Locate the cell with the specified text and output its [X, Y] center coordinate. 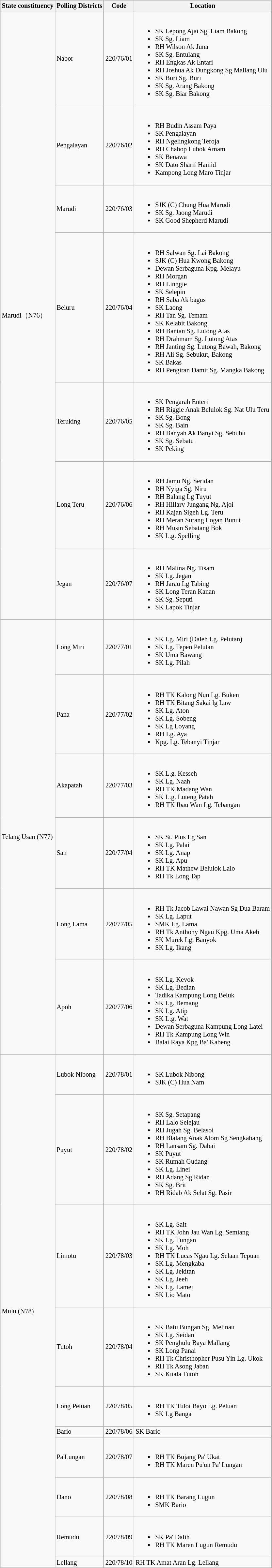
Mulu (N78) [28, 1311]
Marudi [79, 209]
220/77/02 [119, 714]
Pa'Lungan [79, 1457]
State constituency [28, 6]
Teruking [79, 422]
220/78/09 [119, 1537]
Long Lama [79, 924]
Bario [79, 1432]
Beluru [79, 307]
220/77/01 [119, 647]
SJK (C) Chung Hua MarudiSK Sg. Jaong MarudiSK Good Shepherd Marudi [202, 209]
220/77/03 [119, 785]
220/76/03 [119, 209]
SK L.g. KessehSK Lg. NaahRH TK Madang WanSK L.g. Luteng PatahRH TK Ibau Wan Lg. Tebangan [202, 785]
Location [202, 6]
Akapatah [79, 785]
Dano [79, 1497]
RH Tk Jacob Lawai Nawan Sg Dua BaramSK Lg. LaputSMK Lg. LamaRH Tk Anthony Ngau Kpg. Uma AkehSK Murek Lg. BanyokSK Lg. Ikang [202, 924]
Apoh [79, 1007]
220/78/04 [119, 1347]
SK St. Pius Lg SanSK Lg. PalaiSK Lg. AnapSK Lg. ApuRH TK Mathew Belulok LaloRH Tk Long Tap [202, 853]
Remudu [79, 1537]
Lubok Nibong [79, 1074]
SK Lubok NibongSJK (C) Hua Nam [202, 1074]
220/78/10 [119, 1562]
SK Pengarah EnteriRH Riggie Anak Belulok Sg. Nat Ulu TeruSK Sg. BongSK Sg. BainRH Banyah Ak Banyi Sg. SebubuSK Sg. SebatuSK Peking [202, 422]
RH Malina Ng. TisamSK Lg. JeganRH Jarau Lg TabingSK Long Teran KananSK Sg. SeputiSK Lapok Tinjar [202, 584]
220/78/08 [119, 1497]
Marudi（N76） [28, 315]
San [79, 853]
220/76/06 [119, 504]
220/77/06 [119, 1007]
Puyut [79, 1149]
RH TK Amat Aran Lg. Lellang [202, 1562]
220/76/05 [119, 422]
SK Pa' DalihRH TK Maren Lugun Remudu [202, 1537]
220/76/04 [119, 307]
220/78/07 [119, 1457]
Code [119, 6]
Pengalayan [79, 145]
SK Batu Bungan Sg. MelinauSK Lg. SeidanSK Penghulu Baya MallangSK Long PanaiRH Tk Christhopher Pusu Yin Lg. UkokRH Tk Asong JabanSK Kuala Tutoh [202, 1347]
220/76/01 [119, 58]
Long Peluan [79, 1406]
Polling Districts [79, 6]
RH TK Bujang Pa' UkatRH TK Maren Pu'un Pa' Lungan [202, 1457]
Telang Usan (N77) [28, 837]
Jegan [79, 584]
220/76/07 [119, 584]
Limotu [79, 1256]
SK Bario [202, 1432]
Long Teru [79, 504]
RH TK Tuloi Bayo Lg. PeluanSK Lg Banga [202, 1406]
RH TK Barang LugunSMK Bario [202, 1497]
220/76/02 [119, 145]
220/78/03 [119, 1256]
RH Budin Assam PayaSK PengalayanRH Ngelingkong TerojaRH Chabop Lubok AmamSK BenawaSK Dato Sharif HamidKampong Long Maro Tinjar [202, 145]
220/77/05 [119, 924]
Nabor [79, 58]
220/77/04 [119, 853]
Long Miri [79, 647]
RH TK Kalong Nun Lg. BukenRH TK Bitang Sakai lg LawSK Lg. AtonSK Lg. SobengSK Lg LoyangRH Lg. AyaKpg. Lg. Tebanyi Tinjar [202, 714]
Lellang [79, 1562]
SK Lg. Miri (Daleh Lg. Pelutan)SK Lg. Tepen PelutanSK Uma BawangSK Lg. Pilah [202, 647]
220/78/01 [119, 1074]
Tutoh [79, 1347]
220/78/05 [119, 1406]
Pana [79, 714]
220/78/02 [119, 1149]
220/78/06 [119, 1432]
